Determine the [x, y] coordinate at the center of the cell enclosing the given text.  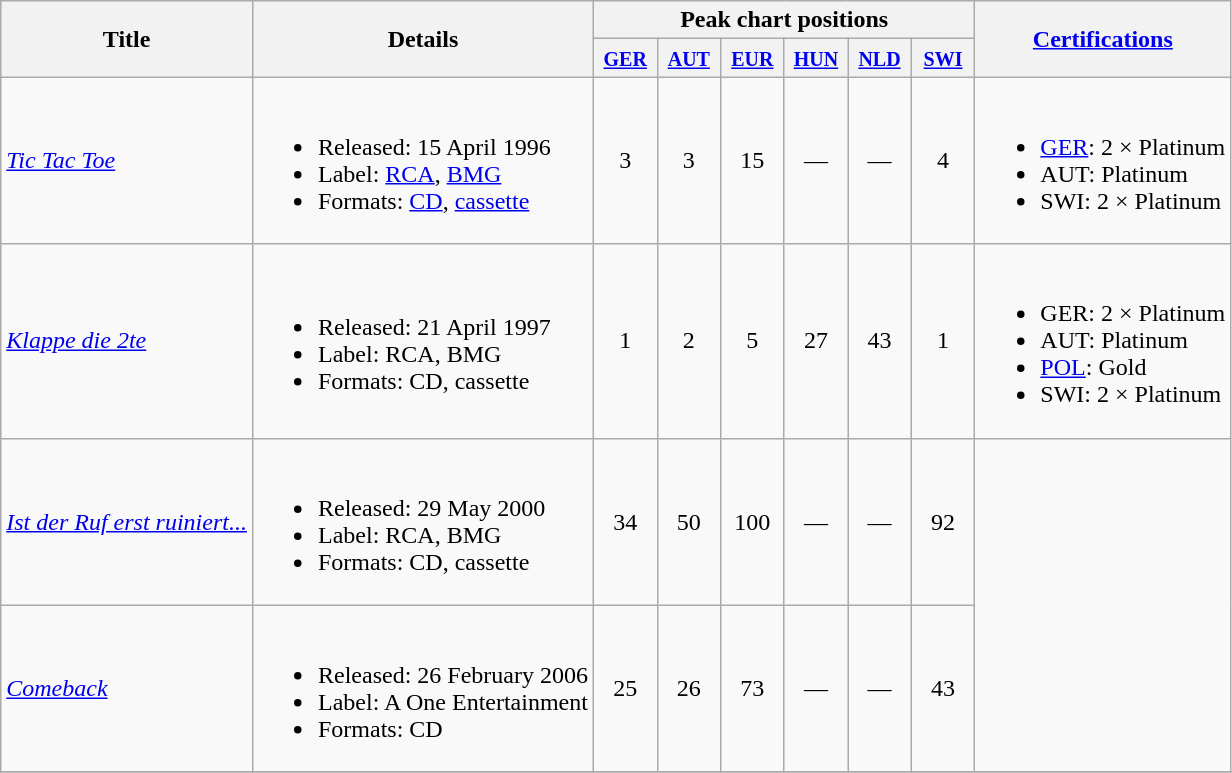
Peak chart positions [784, 20]
Certifications [1103, 39]
Comeback [127, 688]
50 [689, 522]
27 [816, 341]
Klappe die 2te [127, 341]
Released: 15 April 1996Label: RCA, BMGFormats: CD, cassette [422, 160]
SWI [943, 58]
73 [753, 688]
AUT [689, 58]
5 [753, 341]
Details [422, 39]
2 [689, 341]
HUN [816, 58]
Ist der Ruf erst ruiniert... [127, 522]
EUR [753, 58]
15 [753, 160]
92 [943, 522]
NLD [880, 58]
GER [625, 58]
Title [127, 39]
Released: 29 May 2000Label: RCA, BMGFormats: CD, cassette [422, 522]
25 [625, 688]
GER: 2 × PlatinumAUT: PlatinumPOL: GoldSWI: 2 × Platinum [1103, 341]
Released: 21 April 1997Label: RCA, BMGFormats: CD, cassette [422, 341]
4 [943, 160]
26 [689, 688]
Tic Tac Toe [127, 160]
100 [753, 522]
34 [625, 522]
Released: 26 February 2006Label: A One EntertainmentFormats: CD [422, 688]
GER: 2 × PlatinumAUT: PlatinumSWI: 2 × Platinum [1103, 160]
